From the cell containing the given text, extract its center point as (X, Y) coordinate. 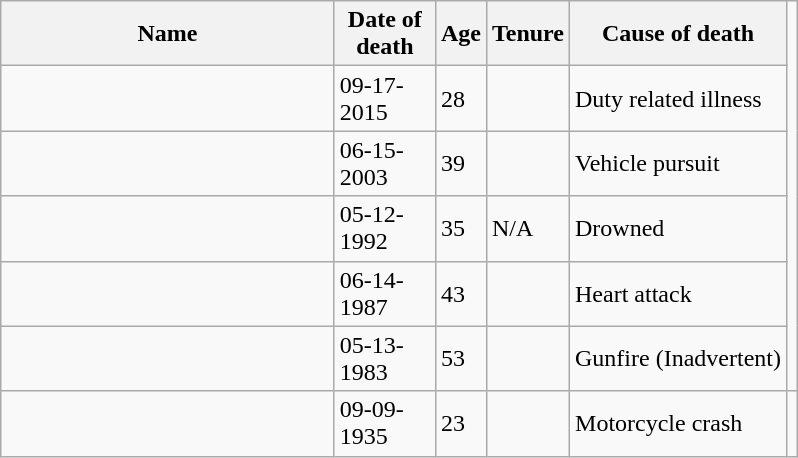
Motorcycle crash (678, 424)
09-09-1935 (384, 424)
06-15-2003 (384, 164)
06-14-1987 (384, 294)
39 (460, 164)
23 (460, 424)
Vehicle pursuit (678, 164)
28 (460, 98)
N/A (528, 228)
Date of death (384, 34)
Duty related illness (678, 98)
Name (168, 34)
Tenure (528, 34)
Cause of death (678, 34)
53 (460, 358)
35 (460, 228)
Heart attack (678, 294)
43 (460, 294)
09-17-2015 (384, 98)
05-13-1983 (384, 358)
Gunfire (Inadvertent) (678, 358)
Age (460, 34)
05-12-1992 (384, 228)
Drowned (678, 228)
